Return (x, y) of the center of cell containing provided text 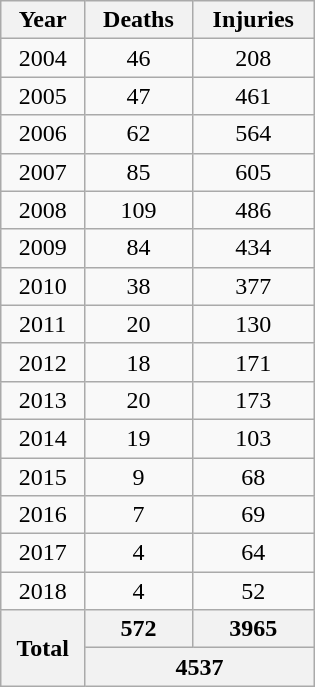
461 (253, 96)
Total (43, 648)
2008 (43, 210)
19 (139, 438)
2011 (43, 324)
2012 (43, 362)
208 (253, 58)
2005 (43, 96)
7 (139, 515)
18 (139, 362)
38 (139, 286)
Deaths (139, 20)
572 (139, 629)
84 (139, 248)
2017 (43, 553)
171 (253, 362)
2010 (43, 286)
2004 (43, 58)
2007 (43, 172)
2009 (43, 248)
Year (43, 20)
85 (139, 172)
2013 (43, 400)
62 (139, 134)
173 (253, 400)
Injuries (253, 20)
64 (253, 553)
2016 (43, 515)
2014 (43, 438)
9 (139, 477)
486 (253, 210)
564 (253, 134)
3965 (253, 629)
47 (139, 96)
69 (253, 515)
2006 (43, 134)
130 (253, 324)
109 (139, 210)
68 (253, 477)
605 (253, 172)
103 (253, 438)
52 (253, 591)
2018 (43, 591)
434 (253, 248)
4537 (200, 667)
46 (139, 58)
377 (253, 286)
2015 (43, 477)
